For the text-containing cell, return its midpoint in (x, y) coordinate format. 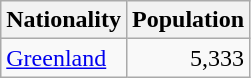
Greenland (64, 58)
Nationality (64, 20)
Population (188, 20)
5,333 (188, 58)
